Output the (x, y) coordinate of the center of the cell containing the given text.  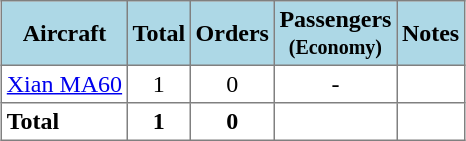
Xian MA60 (65, 84)
- (335, 84)
Notes (431, 33)
Passengers(Economy) (335, 33)
Aircraft (65, 33)
Orders (232, 33)
